Search for the cell housing the specified text and yield its (X, Y) center coordinate. 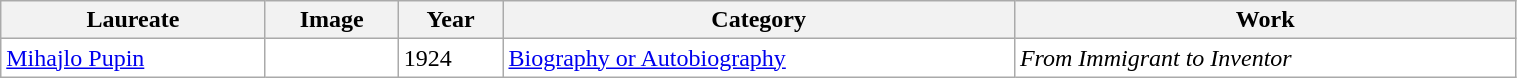
1924 (450, 58)
Category (758, 20)
Mihajlo Pupin (133, 58)
Laureate (133, 20)
Image (332, 20)
From Immigrant to Inventor (1265, 58)
Biography or Autobiography (758, 58)
Work (1265, 20)
Year (450, 20)
